Identify which cell holds the provided text, then report its [X, Y] central coordinate. 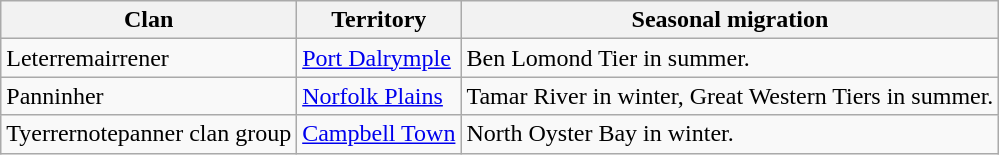
Norfolk Plains [379, 96]
North Oyster Bay in winter. [730, 134]
Leterremairrener [149, 58]
Clan [149, 20]
Port Dalrymple [379, 58]
Panninher [149, 96]
Tyerrernotepanner clan group [149, 134]
Ben Lomond Tier in summer. [730, 58]
Seasonal migration [730, 20]
Campbell Town [379, 134]
Tamar River in winter, Great Western Tiers in summer. [730, 96]
Territory [379, 20]
